Capture the cell that displays the provided text and extract its (x, y) central coordinate. 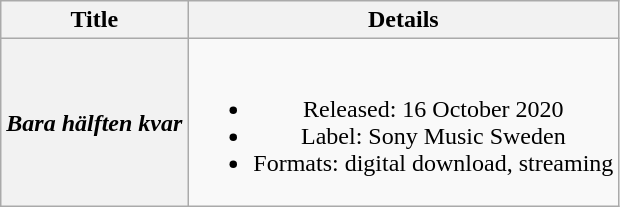
Title (94, 20)
Bara hälften kvar (94, 122)
Details (404, 20)
Released: 16 October 2020Label: Sony Music SwedenFormats: digital download, streaming (404, 122)
